For the text-containing cell, return its midpoint in [X, Y] coordinate format. 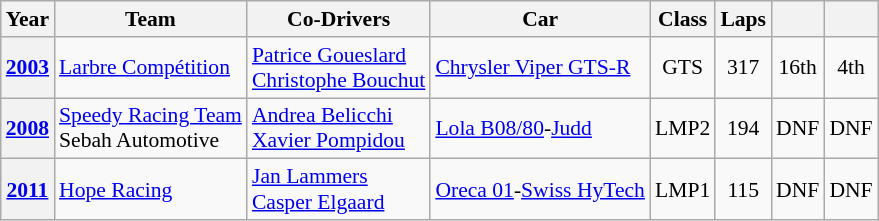
Hope Racing [150, 190]
LMP2 [682, 128]
Year [28, 19]
Patrice Goueslard Christophe Bouchut [338, 68]
Andrea Belicchi Xavier Pompidou [338, 128]
Car [540, 19]
Laps [743, 19]
Oreca 01-Swiss HyTech [540, 190]
194 [743, 128]
2003 [28, 68]
Team [150, 19]
4th [850, 68]
317 [743, 68]
Jan Lammers Casper Elgaard [338, 190]
GTS [682, 68]
Larbre Compétition [150, 68]
16th [798, 68]
Co-Drivers [338, 19]
Speedy Racing Team Sebah Automotive [150, 128]
2011 [28, 190]
2008 [28, 128]
LMP1 [682, 190]
Lola B08/80-Judd [540, 128]
115 [743, 190]
Class [682, 19]
Chrysler Viper GTS-R [540, 68]
